Determine the (x, y) coordinate at the center of the cell enclosing the given text.  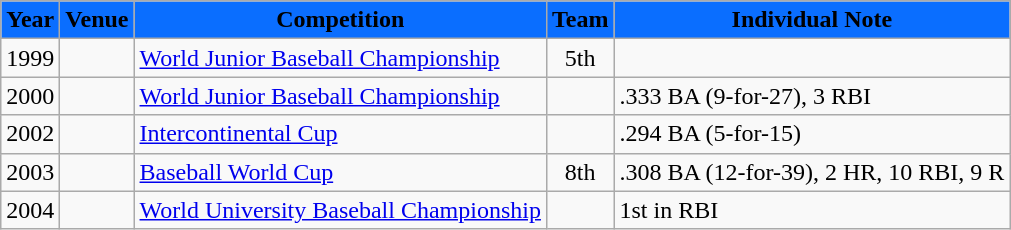
Individual Note (812, 20)
2003 (30, 172)
Baseball World Cup (340, 172)
Year (30, 20)
Competition (340, 20)
1st in RBI (812, 210)
World University Baseball Championship (340, 210)
.308 BA (12-for-39), 2 HR, 10 RBI, 9 R (812, 172)
Intercontinental Cup (340, 134)
.294 BA (5-for-15) (812, 134)
2004 (30, 210)
8th (580, 172)
.333 BA (9-for-27), 3 RBI (812, 96)
Team (580, 20)
2000 (30, 96)
1999 (30, 58)
2002 (30, 134)
Venue (97, 20)
5th (580, 58)
